Capture the cell that displays the provided text and extract its [X, Y] central coordinate. 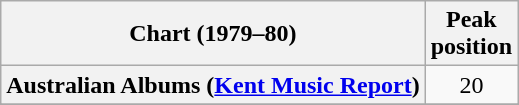
Australian Albums (Kent Music Report) [213, 85]
Chart (1979–80) [213, 34]
Peakposition [471, 34]
20 [471, 85]
